For the text-containing cell, return its midpoint in (x, y) coordinate format. 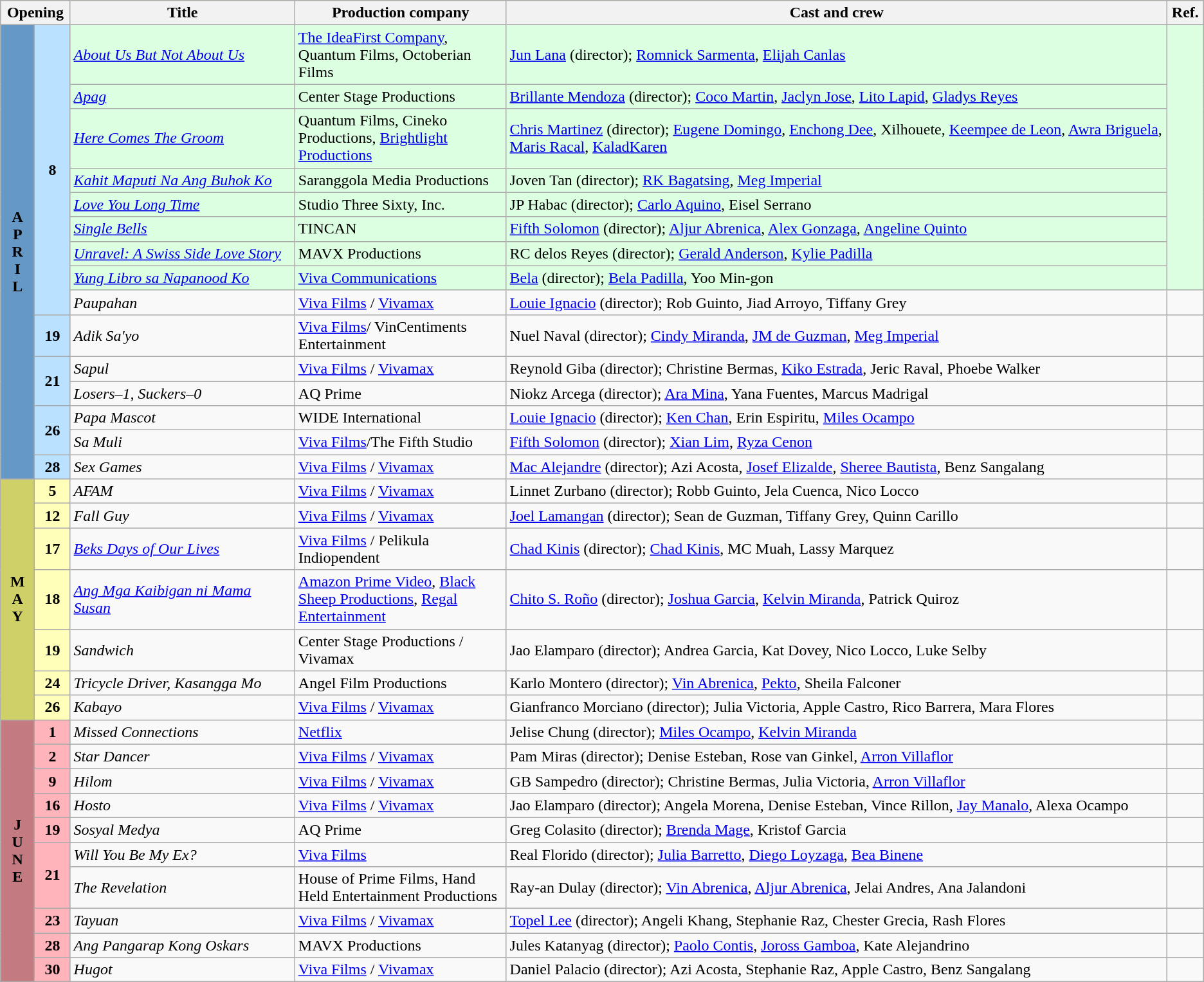
Viva Films (400, 855)
Viva Films/ VinCentiments Entertainment (400, 336)
Mac Alejandre (director); Azi Acosta, Josef Elizalde, Sheree Bautista, Benz Sangalang (836, 467)
Angel Film Productions (400, 683)
Sandwich (183, 650)
Ray-an Dulay (director); Vin Abrenica, Aljur Abrenica, Jelai Andres, Ana Jalandoni (836, 887)
Amazon Prime Video, Black Sheep Productions, Regal Entertainment (400, 599)
Cast and crew (836, 13)
Pam Miras (director); Denise Esteban, Rose van Ginkel, Arron Villaflor (836, 756)
24 (53, 683)
JP Habac (director); Carlo Aquino, Eisel Serrano (836, 205)
23 (53, 921)
Jao Elamparo (director); Angela Morena, Denise Esteban, Vince Rillon, Jay Manalo, Alexa Ocampo (836, 805)
Viva Communications (400, 278)
About Us But Not About Us (183, 55)
Joel Lamangan (director); Sean de Guzman, Tiffany Grey, Quinn Carillo (836, 516)
Louie Ignacio (director); Rob Guinto, Jiad Arroyo, Tiffany Grey (836, 302)
Sa Muli (183, 442)
Yung Libro sa Napanood Ko (183, 278)
Karlo Montero (director); Vin Abrenica, Pekto, Sheila Falconer (836, 683)
Jao Elamparo (director); Andrea Garcia, Kat Dovey, Nico Locco, Luke Selby (836, 650)
Papa Mascot (183, 418)
16 (53, 805)
Missed Connections (183, 732)
Jules Katanyag (director); Paolo Contis, Joross Gamboa, Kate Alejandrino (836, 945)
Kahit Maputi Na Ang Buhok Ko (183, 180)
JUNE (18, 851)
Bela (director); Bela Padilla, Yoo Min-gon (836, 278)
Linnet Zurbano (director); Robb Guinto, Jela Cuenca, Nico Locco (836, 491)
APRIL (18, 252)
Ref. (1185, 13)
Single Bells (183, 229)
WIDE International (400, 418)
Chad Kinis (director); Chad Kinis, MC Muah, Lassy Marquez (836, 549)
18 (53, 599)
2 (53, 756)
Real Florido (director); Julia Barretto, Diego Loyzaga, Bea Binene (836, 855)
Fifth Solomon (director); Xian Lim, Ryza Cenon (836, 442)
Fall Guy (183, 516)
Studio Three Sixty, Inc. (400, 205)
Adik Sa'yo (183, 336)
Kabayo (183, 707)
17 (53, 549)
Beks Days of Our Lives (183, 549)
1 (53, 732)
5 (53, 491)
Sex Games (183, 467)
Fifth Solomon (director); Aljur Abrenica, Alex Gonzaga, Angeline Quinto (836, 229)
Hugot (183, 970)
Love You Long Time (183, 205)
30 (53, 970)
Gianfranco Morciano (director); Julia Victoria, Apple Castro, Rico Barrera, Mara Flores (836, 707)
Jun Lana (director); Romnick Sarmenta, Elijah Canlas (836, 55)
Topel Lee (director); Angeli Khang, Stephanie Raz, Chester Grecia, Rash Flores (836, 921)
Reynold Giba (director); Christine Bermas, Kiko Estrada, Jeric Raval, Phoebe Walker (836, 368)
Ang Pangarap Kong Oskars (183, 945)
Niokz Arcega (director); Ara Mina, Yana Fuentes, Marcus Madrigal (836, 393)
GB Sampedro (director); Christine Bermas, Julia Victoria, Arron Villaflor (836, 781)
12 (53, 516)
Center Stage Productions / Vivamax (400, 650)
TINCAN (400, 229)
Jelise Chung (director); Miles Ocampo, Kelvin Miranda (836, 732)
Star Dancer (183, 756)
Paupahan (183, 302)
Netflix (400, 732)
Unravel: A Swiss Side Love Story (183, 253)
Apag (183, 96)
Daniel Palacio (director); Azi Acosta, Stephanie Raz, Apple Castro, Benz Sangalang (836, 970)
8 (53, 170)
Center Stage Productions (400, 96)
Joven Tan (director); RK Bagatsing, Meg Imperial (836, 180)
The Revelation (183, 887)
The IdeaFirst Company, Quantum Films, Octoberian Films (400, 55)
Here Comes The Groom (183, 138)
Quantum Films, Cineko Productions, Brightlight Productions (400, 138)
Louie Ignacio (director); Ken Chan, Erin Espiritu, Miles Ocampo (836, 418)
Viva Films/The Fifth Studio (400, 442)
Hosto (183, 805)
Ang Mga Kaibigan ni Mama Susan (183, 599)
Chito S. Roño (director); Joshua Garcia, Kelvin Miranda, Patrick Quiroz (836, 599)
AFAM (183, 491)
RC delos Reyes (director); Gerald Anderson, Kylie Padilla (836, 253)
9 (53, 781)
Tayuan (183, 921)
Greg Colasito (director); Brenda Mage, Kristof Garcia (836, 830)
Viva Films / Pelikula Indiopendent (400, 549)
Losers–1, Suckers–0 (183, 393)
Will You Be My Ex? (183, 855)
Brillante Mendoza (director); Coco Martin, Jaclyn Jose, Lito Lapid, Gladys Reyes (836, 96)
Sosyal Medya (183, 830)
Title (183, 13)
Chris Martinez (director); Eugene Domingo, Enchong Dee, Xilhouete, Keempee de Leon, Awra Briguela, Maris Racal, KaladKaren (836, 138)
Opening (35, 13)
MAY (18, 599)
Sapul (183, 368)
House of Prime Films, Hand Held Entertainment Productions (400, 887)
Nuel Naval (director); Cindy Miranda, JM de Guzman, Meg Imperial (836, 336)
Production company (400, 13)
Hilom (183, 781)
Tricycle Driver, Kasangga Mo (183, 683)
Saranggola Media Productions (400, 180)
